Return [x, y] of the center of cell containing provided text 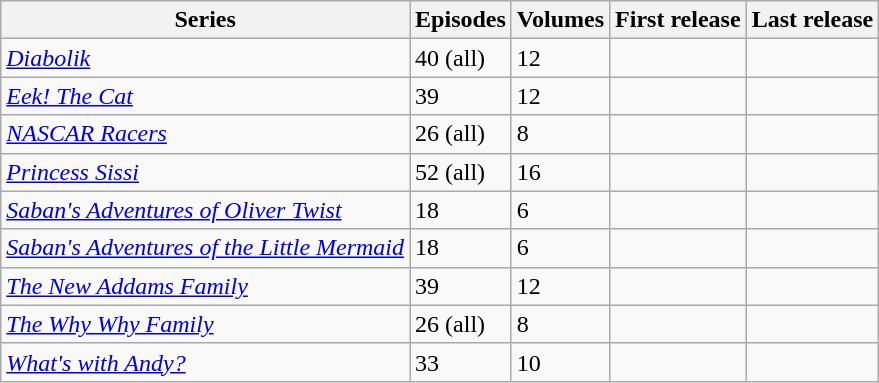
Episodes [461, 20]
Volumes [560, 20]
40 (all) [461, 58]
Diabolik [206, 58]
The New Addams Family [206, 286]
16 [560, 172]
NASCAR Racers [206, 134]
Eek! The Cat [206, 96]
Saban's Adventures of the Little Mermaid [206, 248]
The Why Why Family [206, 324]
52 (all) [461, 172]
10 [560, 362]
33 [461, 362]
First release [678, 20]
Saban's Adventures of Oliver Twist [206, 210]
What's with Andy? [206, 362]
Princess Sissi [206, 172]
Series [206, 20]
Last release [812, 20]
